Find where the given text appears and provide that cell's center as (X, Y) coordinate. 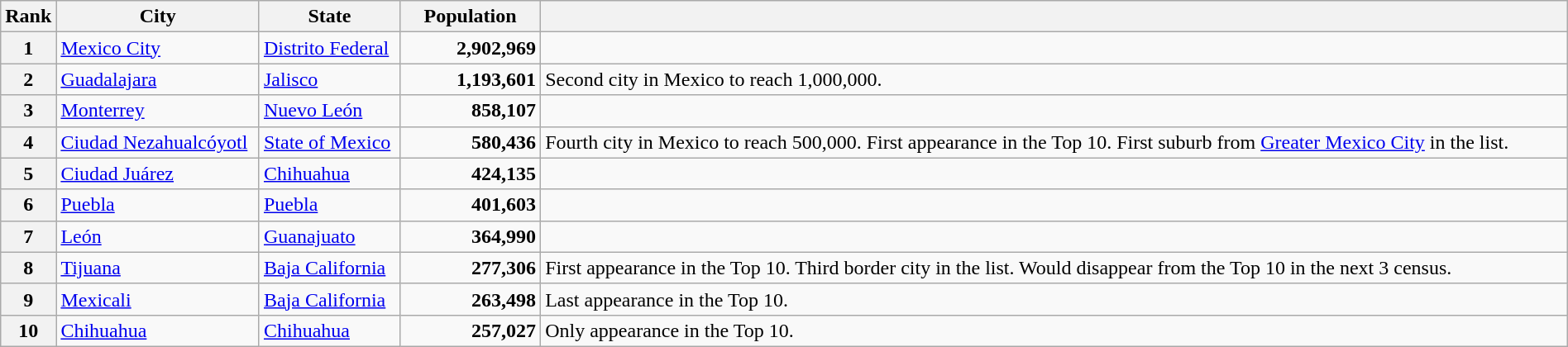
6 (28, 205)
Nuevo León (329, 111)
Mexicali (158, 299)
1,193,601 (471, 79)
Guadalajara (158, 79)
Only appearance in the Top 10. (1054, 330)
424,135 (471, 173)
263,498 (471, 299)
9 (28, 299)
Fourth city in Mexico to reach 500,000. First appearance in the Top 10. First suburb from Greater Mexico City in the list. (1054, 142)
580,436 (471, 142)
401,603 (471, 205)
8 (28, 268)
5 (28, 173)
Rank (28, 17)
Monterrey (158, 111)
4 (28, 142)
Tijuana (158, 268)
2 (28, 79)
364,990 (471, 236)
Population (471, 17)
State of Mexico (329, 142)
State (329, 17)
Ciudad Nezahualcóyotl (158, 142)
Guanajuato (329, 236)
7 (28, 236)
León (158, 236)
2,902,969 (471, 48)
Distrito Federal (329, 48)
Ciudad Juárez (158, 173)
858,107 (471, 111)
277,306 (471, 268)
Mexico City (158, 48)
First appearance in the Top 10. Third border city in the list. Would disappear from the Top 10 in the next 3 census. (1054, 268)
Jalisco (329, 79)
Last appearance in the Top 10. (1054, 299)
257,027 (471, 330)
1 (28, 48)
Second city in Mexico to reach 1,000,000. (1054, 79)
10 (28, 330)
3 (28, 111)
City (158, 17)
